Capture the cell that displays the provided text and extract its [X, Y] central coordinate. 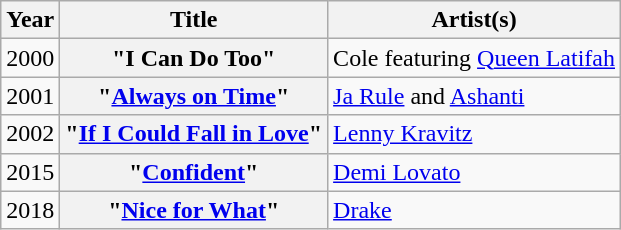
"I Can Do Too" [194, 58]
"Confident" [194, 172]
"Always on Time" [194, 96]
"Nice for What" [194, 210]
Ja Rule and Ashanti [474, 96]
Year [30, 20]
Lenny Kravitz [474, 134]
2002 [30, 134]
2000 [30, 58]
2015 [30, 172]
2001 [30, 96]
Artist(s) [474, 20]
2018 [30, 210]
"If I Could Fall in Love" [194, 134]
Title [194, 20]
Cole featuring Queen Latifah [474, 58]
Demi Lovato [474, 172]
Drake [474, 210]
